Extract the [X, Y] coordinate from the center of the cell holding the provided text.  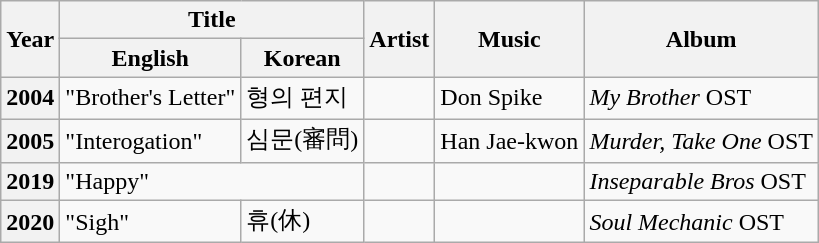
Soul Mechanic OST [702, 222]
Album [702, 39]
Music [510, 39]
Title [212, 20]
형의 편지 [302, 98]
Artist [400, 39]
Murder, Take One OST [702, 140]
Year [30, 39]
Korean [302, 58]
2020 [30, 222]
2005 [30, 140]
심문(審問) [302, 140]
My Brother OST [702, 98]
휴(休) [302, 222]
Inseparable Bros OST [702, 181]
2004 [30, 98]
Don Spike [510, 98]
"Happy" [212, 181]
Han Jae-kwon [510, 140]
English [150, 58]
2019 [30, 181]
"Sigh" [150, 222]
"Interogation" [150, 140]
"Brother's Letter" [150, 98]
